Identify which cell holds the provided text, then report its (x, y) central coordinate. 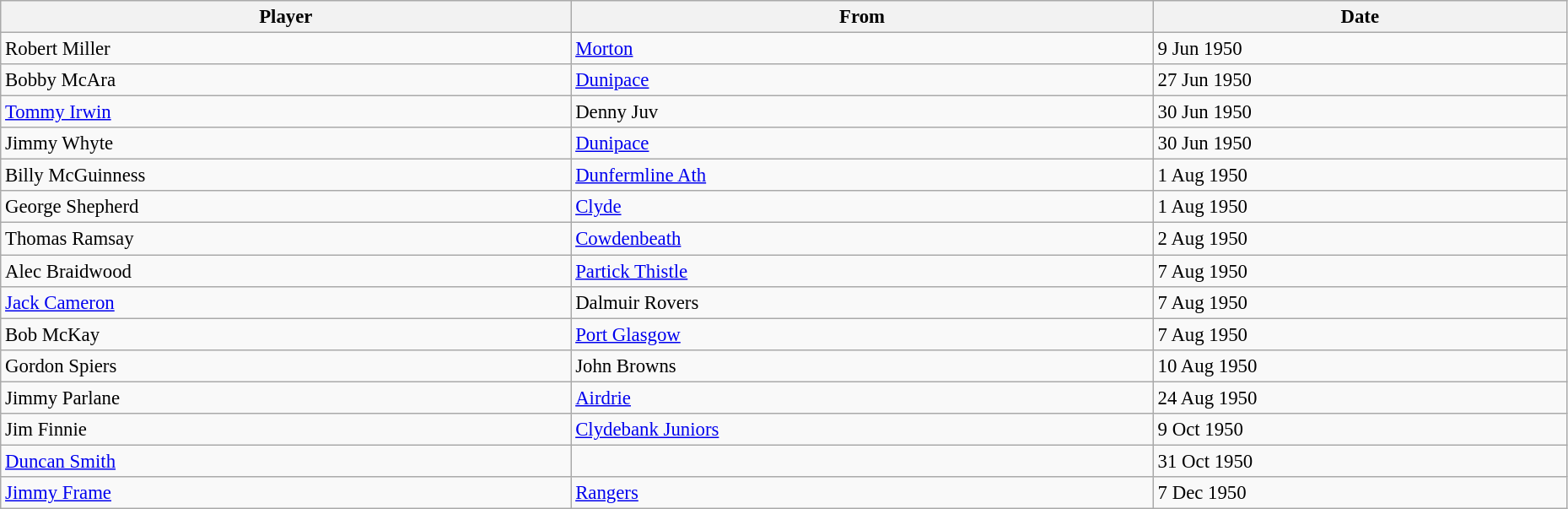
John Browns (862, 366)
Bobby McAra (286, 80)
10 Aug 1950 (1360, 366)
Thomas Ramsay (286, 239)
Jack Cameron (286, 302)
7 Dec 1950 (1360, 493)
Clydebank Juniors (862, 430)
Jimmy Frame (286, 493)
Clyde (862, 207)
Jimmy Whyte (286, 143)
Duncan Smith (286, 461)
Robert Miller (286, 49)
Denny Juv (862, 112)
Cowdenbeath (862, 239)
2 Aug 1950 (1360, 239)
From (862, 17)
Player (286, 17)
Partick Thistle (862, 271)
Rangers (862, 493)
Airdrie (862, 398)
Gordon Spiers (286, 366)
Tommy Irwin (286, 112)
Morton (862, 49)
Jimmy Parlane (286, 398)
31 Oct 1950 (1360, 461)
27 Jun 1950 (1360, 80)
Bob McKay (286, 334)
Dalmuir Rovers (862, 302)
Billy McGuinness (286, 176)
9 Oct 1950 (1360, 430)
Port Glasgow (862, 334)
Alec Braidwood (286, 271)
George Shepherd (286, 207)
24 Aug 1950 (1360, 398)
Dunfermline Ath (862, 176)
9 Jun 1950 (1360, 49)
Jim Finnie (286, 430)
Date (1360, 17)
